Extract the [x, y] coordinate from the center of the cell holding the provided text.  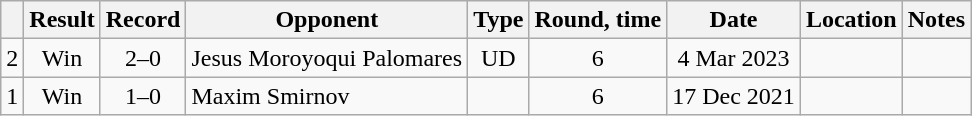
1–0 [143, 96]
Record [143, 20]
Maxim Smirnov [327, 96]
UD [498, 58]
2–0 [143, 58]
Round, time [598, 20]
Location [851, 20]
Jesus Moroyoqui Palomares [327, 58]
Date [734, 20]
Result [62, 20]
Type [498, 20]
4 Mar 2023 [734, 58]
17 Dec 2021 [734, 96]
Opponent [327, 20]
1 [12, 96]
2 [12, 58]
Notes [936, 20]
